Identify which cell holds the provided text, then report its (X, Y) central coordinate. 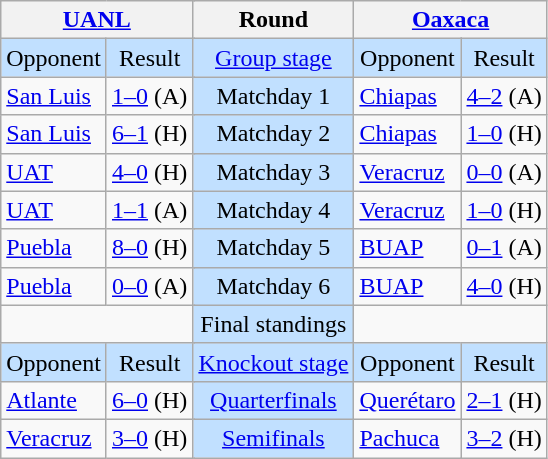
Final standings (274, 324)
1–0 (A) (149, 96)
Group stage (274, 58)
6–0 (H) (149, 400)
8–0 (H) (149, 248)
1–1 (A) (149, 210)
Querétaro (408, 400)
Matchday 2 (274, 134)
Pachuca (408, 438)
6–1 (H) (149, 134)
Knockout stage (274, 362)
Matchday 6 (274, 286)
Matchday 3 (274, 172)
Quarterfinals (274, 400)
Round (274, 20)
Matchday 4 (274, 210)
Semifinals (274, 438)
4–2 (A) (504, 96)
Matchday 5 (274, 248)
3–0 (H) (149, 438)
3–2 (H) (504, 438)
Oaxaca (450, 20)
UANL (97, 20)
Matchday 1 (274, 96)
Atlante (54, 400)
2–1 (H) (504, 400)
0–1 (A) (504, 248)
